Identify which cell holds the provided text, then report its (x, y) central coordinate. 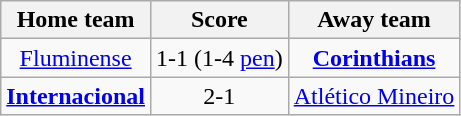
Atlético Mineiro (374, 96)
Score (219, 20)
Internacional (76, 96)
Corinthians (374, 58)
2-1 (219, 96)
Home team (76, 20)
1-1 (1-4 pen) (219, 58)
Away team (374, 20)
Fluminense (76, 58)
